Find where the given text appears and provide that cell's center as (x, y) coordinate. 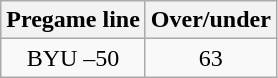
Pregame line (74, 20)
63 (210, 58)
BYU –50 (74, 58)
Over/under (210, 20)
